Determine the (X, Y) coordinate at the center of the cell enclosing the given text.  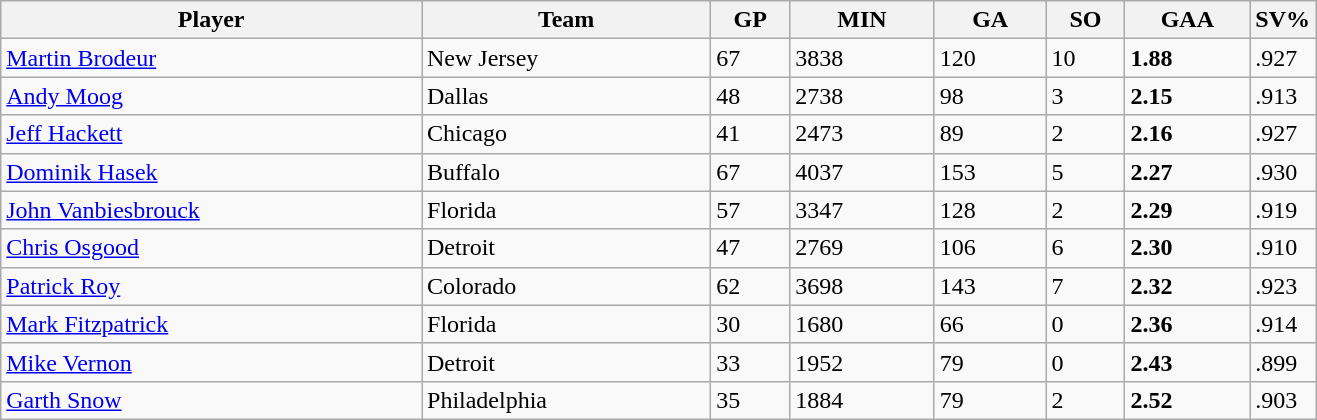
2.43 (1188, 362)
John Vanbiesbrouck (212, 210)
.910 (1283, 248)
2473 (862, 134)
SV% (1283, 20)
Patrick Roy (212, 286)
6 (1086, 248)
10 (1086, 58)
Martin Brodeur (212, 58)
143 (990, 286)
1680 (862, 324)
.930 (1283, 172)
Dallas (566, 96)
Dominik Hasek (212, 172)
Colorado (566, 286)
120 (990, 58)
47 (750, 248)
2.27 (1188, 172)
1952 (862, 362)
89 (990, 134)
3698 (862, 286)
1.88 (1188, 58)
2.15 (1188, 96)
Chris Osgood (212, 248)
106 (990, 248)
MIN (862, 20)
7 (1086, 286)
2769 (862, 248)
Mark Fitzpatrick (212, 324)
2.32 (1188, 286)
48 (750, 96)
SO (1086, 20)
3347 (862, 210)
62 (750, 286)
2.30 (1188, 248)
Garth Snow (212, 400)
4037 (862, 172)
2.52 (1188, 400)
1884 (862, 400)
GA (990, 20)
GAA (1188, 20)
.914 (1283, 324)
3 (1086, 96)
Andy Moog (212, 96)
98 (990, 96)
Buffalo (566, 172)
2.16 (1188, 134)
66 (990, 324)
57 (750, 210)
New Jersey (566, 58)
2.36 (1188, 324)
Philadelphia (566, 400)
153 (990, 172)
.903 (1283, 400)
2738 (862, 96)
Team (566, 20)
.899 (1283, 362)
128 (990, 210)
Mike Vernon (212, 362)
.923 (1283, 286)
35 (750, 400)
30 (750, 324)
2.29 (1188, 210)
.913 (1283, 96)
5 (1086, 172)
3838 (862, 58)
Chicago (566, 134)
41 (750, 134)
33 (750, 362)
GP (750, 20)
.919 (1283, 210)
Player (212, 20)
Jeff Hackett (212, 134)
